Locate the cell with the specified text and output its [X, Y] center coordinate. 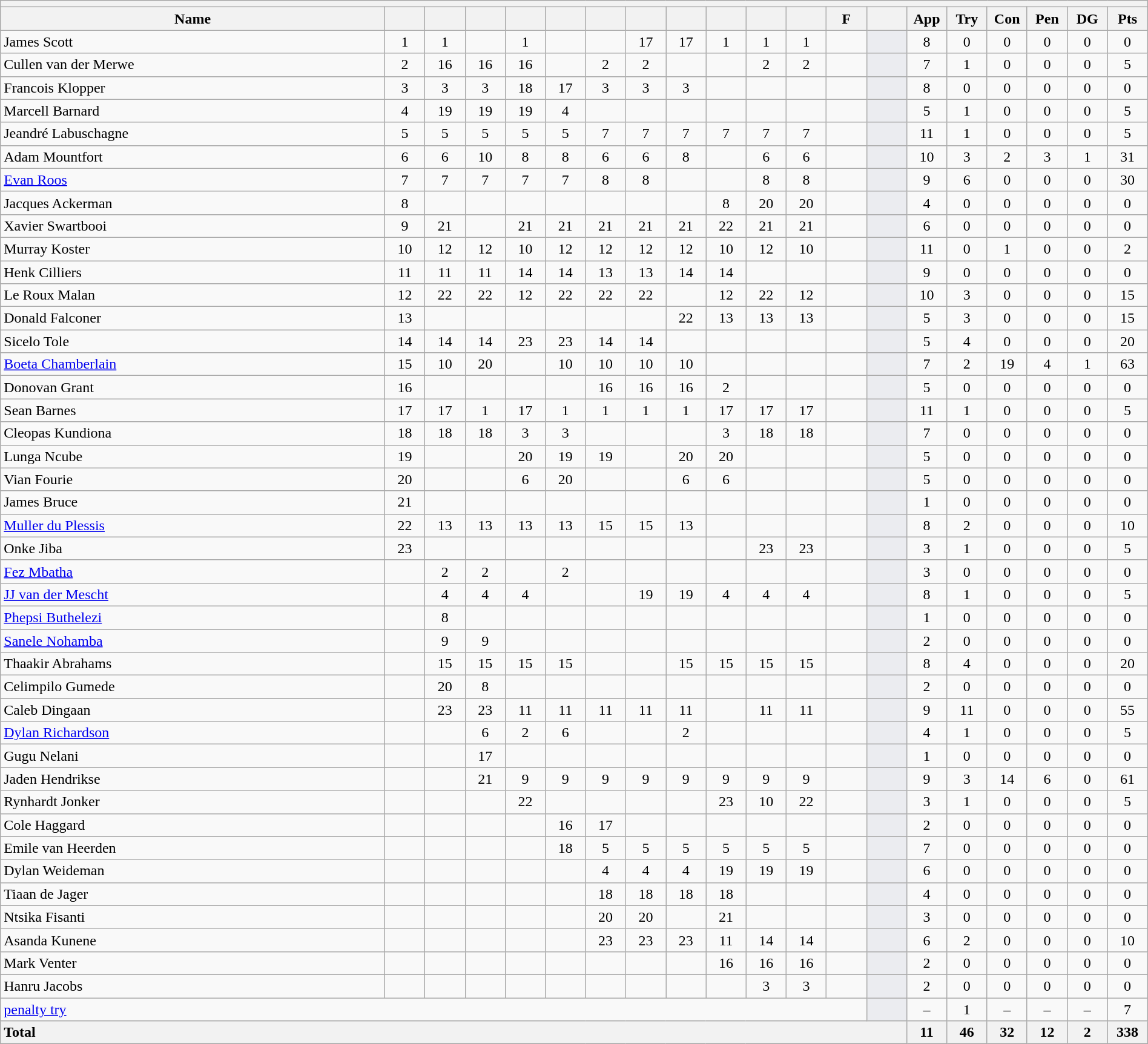
Hanru Jacobs [193, 986]
Jacques Ackerman [193, 203]
Fez Mbatha [193, 571]
61 [1127, 779]
JJ van der Mescht [193, 594]
Le Roux Malan [193, 295]
Jeandré Labuschagne [193, 134]
31 [1127, 157]
Marcell Barnard [193, 111]
63 [1127, 364]
penalty try [434, 1009]
Onke Jiba [193, 548]
Henk Cilliers [193, 272]
Pen [1047, 19]
Donovan Grant [193, 387]
Gugu Nelani [193, 756]
Cullen van der Merwe [193, 65]
Adam Mountfort [193, 157]
338 [1127, 1033]
Xavier Swartbooi [193, 226]
30 [1127, 180]
F [846, 19]
Emile van Heerden [193, 848]
DG [1087, 19]
Cole Haggard [193, 825]
App [926, 19]
Phepsi Buthelezi [193, 617]
Mark Venter [193, 963]
Muller du Plessis [193, 525]
Cleopas Kundiona [193, 433]
Vian Fourie [193, 479]
Murray Koster [193, 249]
James Scott [193, 42]
Total [454, 1033]
Celimpilo Gumede [193, 687]
Boeta Chamberlain [193, 364]
Try [967, 19]
Caleb Dingaan [193, 710]
Dylan Weideman [193, 871]
Francois Klopper [193, 88]
32 [1007, 1033]
Pts [1127, 19]
Dylan Richardson [193, 733]
Name [193, 19]
46 [967, 1033]
55 [1127, 710]
Asanda Kunene [193, 940]
Tiaan de Jager [193, 894]
Donald Falconer [193, 318]
Sicelo Tole [193, 341]
Evan Roos [193, 180]
James Bruce [193, 502]
Jaden Hendrikse [193, 779]
Con [1007, 19]
Sanele Nohamba [193, 641]
Rynhardt Jonker [193, 802]
Thaakir Abrahams [193, 664]
Ntsika Fisanti [193, 917]
Sean Barnes [193, 410]
Lunga Ncube [193, 456]
